Provide the [X, Y] coordinate of the cell's center where the given text is located.  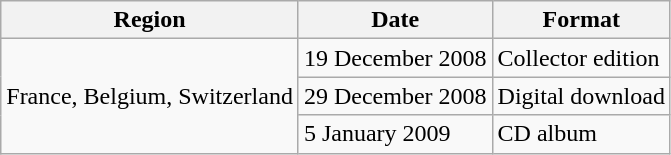
Digital download [581, 96]
5 January 2009 [395, 134]
CD album [581, 134]
19 December 2008 [395, 58]
29 December 2008 [395, 96]
Collector edition [581, 58]
Date [395, 20]
Region [150, 20]
France, Belgium, Switzerland [150, 96]
Format [581, 20]
